Provide the (X, Y) coordinate of the cell's center where the given text is located.  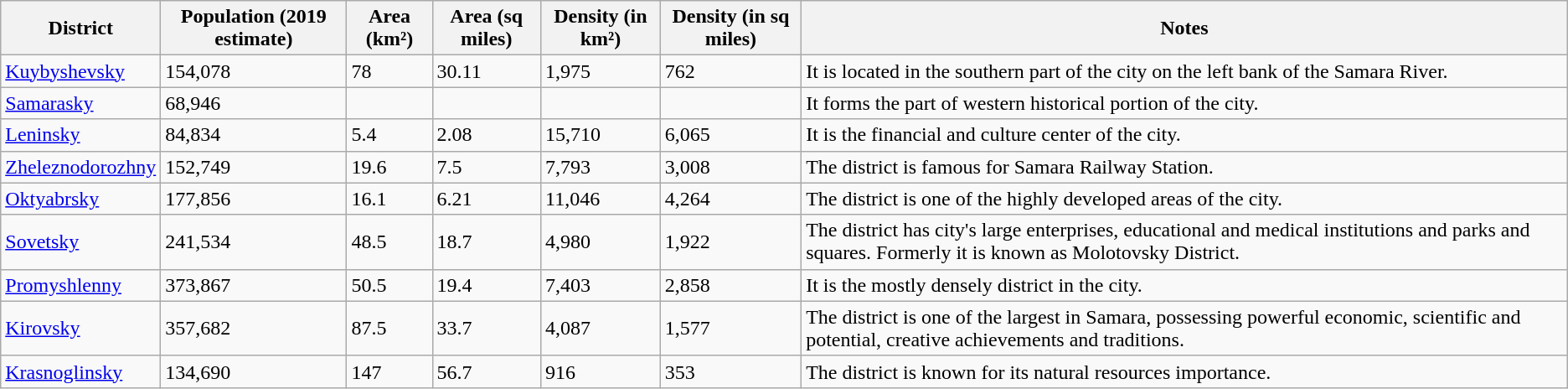
7,793 (600, 167)
15,710 (600, 135)
District (80, 29)
33.7 (486, 329)
16.1 (389, 199)
Zheleznodorozhny (80, 167)
4,264 (730, 199)
1,577 (730, 329)
84,834 (254, 135)
2,858 (730, 285)
4,980 (600, 241)
The district is famous for Samara Railway Station. (1184, 167)
6,065 (730, 135)
357,682 (254, 329)
762 (730, 71)
Kirovsky (80, 329)
The district is one of the highly developed areas of the city. (1184, 199)
Population (2019 estimate) (254, 29)
7,403 (600, 285)
56.7 (486, 371)
The district has city's large enterprises, educational and medical institutions and parks and squares. Formerly it is known as Molotovsky District. (1184, 241)
11,046 (600, 199)
1,922 (730, 241)
Area (sq miles) (486, 29)
Samarasky (80, 103)
Kuybyshevsky (80, 71)
154,078 (254, 71)
1,975 (600, 71)
48.5 (389, 241)
353 (730, 371)
30.11 (486, 71)
Density (in km²) (600, 29)
Leninsky (80, 135)
The district is known for its natural resources importance. (1184, 371)
241,534 (254, 241)
78 (389, 71)
The district is one of the largest in Samara, possessing powerful economic, scientific and potential, creative achievements and traditions. (1184, 329)
147 (389, 371)
916 (600, 371)
6.21 (486, 199)
373,867 (254, 285)
It forms the part of western historical portion of the city. (1184, 103)
Krasnoglinsky (80, 371)
It is located in the southern part of the city on the left bank of the Samara River. (1184, 71)
Sovetsky (80, 241)
87.5 (389, 329)
3,008 (730, 167)
177,856 (254, 199)
It is the financial and culture center of the city. (1184, 135)
152,749 (254, 167)
68,946 (254, 103)
7.5 (486, 167)
19.6 (389, 167)
19.4 (486, 285)
Oktyabrsky (80, 199)
4,087 (600, 329)
Area (km²) (389, 29)
2.08 (486, 135)
Density (in sq miles) (730, 29)
134,690 (254, 371)
50.5 (389, 285)
18.7 (486, 241)
It is the mostly densely district in the city. (1184, 285)
Notes (1184, 29)
5.4 (389, 135)
Promyshlenny (80, 285)
